Find where the given text appears and provide that cell's center as [X, Y] coordinate. 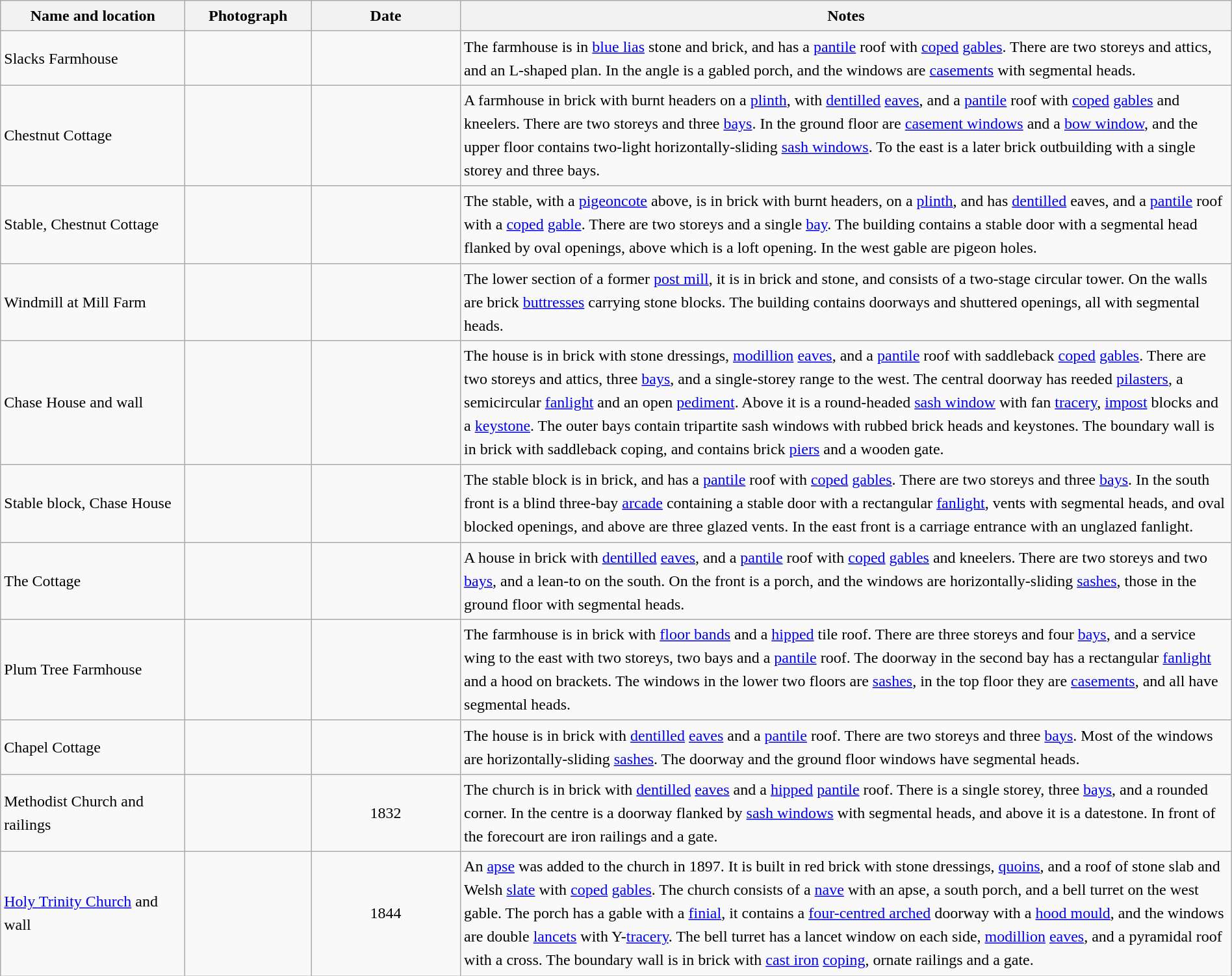
Windmill at Mill Farm [93, 302]
Plum Tree Farmhouse [93, 669]
Stable block, Chase House [93, 503]
The Cottage [93, 581]
Chapel Cottage [93, 747]
1844 [386, 914]
Notes [846, 16]
Chase House and wall [93, 403]
Slacks Farmhouse [93, 58]
Date [386, 16]
Photograph [248, 16]
Methodist Church and railings [93, 812]
Name and location [93, 16]
1832 [386, 812]
Chestnut Cottage [93, 135]
Holy Trinity Church and wall [93, 914]
Stable, Chestnut Cottage [93, 225]
